Provide the [X, Y] coordinate of the cell's center where the given text is located.  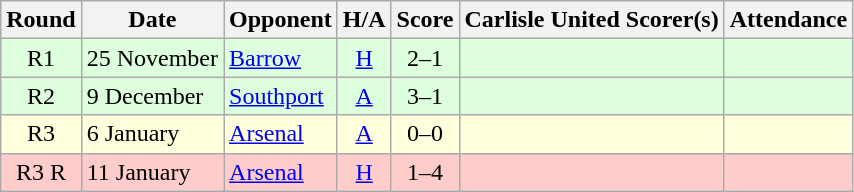
Round [41, 20]
11 January [152, 172]
H/A [364, 20]
R2 [41, 96]
1–4 [425, 172]
R1 [41, 58]
Date [152, 20]
25 November [152, 58]
Southport [281, 96]
0–0 [425, 134]
Score [425, 20]
Opponent [281, 20]
3–1 [425, 96]
R3 [41, 134]
Attendance [788, 20]
6 January [152, 134]
R3 R [41, 172]
2–1 [425, 58]
Carlisle United Scorer(s) [592, 20]
9 December [152, 96]
Barrow [281, 58]
